Return (x, y) of the center of cell containing provided text 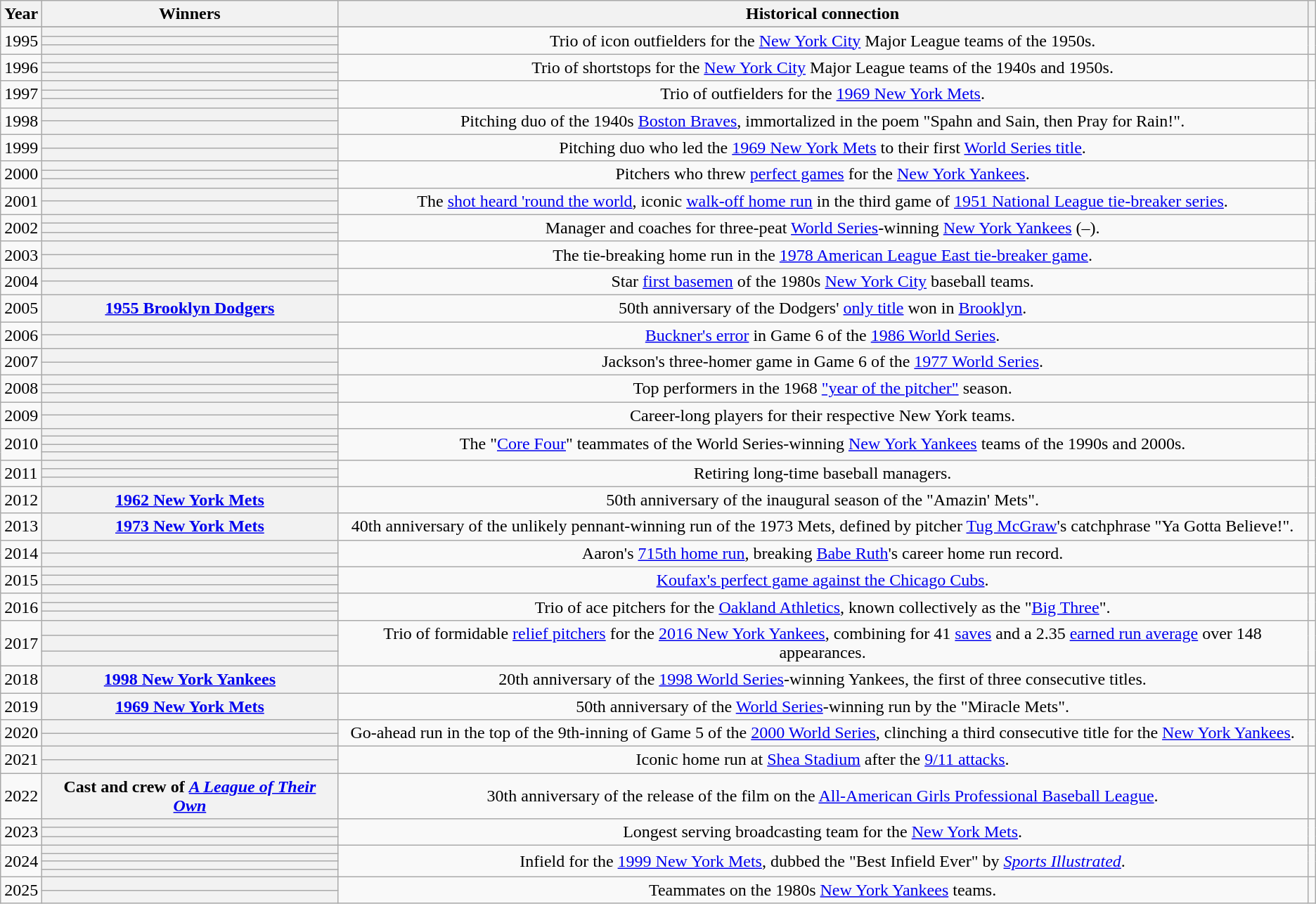
Trio of formidable relief pitchers for the 2016 New York Yankees, combining for 41 saves and a 2.35 earned run average over 148 appearances. (822, 643)
2001 (21, 201)
2015 (21, 580)
2009 (21, 415)
Koufax's perfect game against the Chicago Cubs. (822, 580)
Winners (190, 14)
2017 (21, 643)
1955 Brooklyn Dodgers (190, 308)
1962 New York Mets (190, 500)
The tie-breaking home run in the 1978 American League East tie-breaker game. (822, 254)
1999 (21, 148)
30th anniversary of the release of the film on the All-American Girls Professional Baseball League. (822, 796)
2019 (21, 706)
2013 (21, 527)
1998 New York Yankees (190, 679)
50th anniversary of the Dodgers' only title won in Brooklyn. (822, 308)
1996 (21, 67)
Trio of ace pitchers for the Oakland Athletics, known collectively as the "Big Three". (822, 607)
2011 (21, 473)
Career-long players for their respective New York teams. (822, 415)
2008 (21, 389)
Teammates on the 1980s New York Yankees teams. (822, 890)
Trio of outfielders for the 1969 New York Mets. (822, 94)
Longest serving broadcasting team for the New York Mets. (822, 832)
Manager and coaches for three-peat World Series-winning New York Yankees (–). (822, 228)
2000 (21, 174)
2016 (21, 607)
2023 (21, 832)
2025 (21, 890)
Iconic home run at Shea Stadium after the 9/11 attacks. (822, 760)
Top performers in the 1968 "year of the pitcher" season. (822, 389)
2010 (21, 444)
Cast and crew of A League of Their Own (190, 796)
2021 (21, 760)
2006 (21, 335)
50th anniversary of the World Series-winning run by the "Miracle Mets". (822, 706)
2004 (21, 281)
Infield for the 1999 New York Mets, dubbed the "Best Infield Ever" by Sports Illustrated. (822, 861)
1995 (21, 41)
Aaron's 715th home run, breaking Babe Ruth's career home run record. (822, 553)
50th anniversary of the inaugural season of the "Amazin' Mets". (822, 500)
Pitchers who threw perfect games for the New York Yankees. (822, 174)
Pitching duo who led the 1969 New York Mets to their first World Series title. (822, 148)
Buckner's error in Game 6 of the 1986 World Series. (822, 335)
2005 (21, 308)
Pitching duo of the 1940s Boston Braves, immortalized in the poem "Spahn and Sain, then Pray for Rain!". (822, 121)
Retiring long-time baseball managers. (822, 473)
2024 (21, 861)
The shot heard 'round the world, iconic walk-off home run in the third game of 1951 National League tie-breaker series. (822, 201)
1997 (21, 94)
Star first basemen of the 1980s New York City baseball teams. (822, 281)
2007 (21, 362)
Trio of shortstops for the New York City Major League teams of the 1940s and 1950s. (822, 67)
1998 (21, 121)
2014 (21, 553)
2003 (21, 254)
20th anniversary of the 1998 World Series-winning Yankees, the first of three consecutive titles. (822, 679)
2002 (21, 228)
2020 (21, 733)
1973 New York Mets (190, 527)
Trio of icon outfielders for the New York City Major League teams of the 1950s. (822, 41)
Historical connection (822, 14)
Go-ahead run in the top of the 9th-inning of Game 5 of the 2000 World Series, clinching a third consecutive title for the New York Yankees. (822, 733)
2012 (21, 500)
2018 (21, 679)
2022 (21, 796)
Jackson's three-homer game in Game 6 of the 1977 World Series. (822, 362)
The "Core Four" teammates of the World Series-winning New York Yankees teams of the 1990s and 2000s. (822, 444)
Year (21, 14)
1969 New York Mets (190, 706)
40th anniversary of the unlikely pennant-winning run of the 1973 Mets, defined by pitcher Tug McGraw's catchphrase "Ya Gotta Believe!". (822, 527)
